Scan for the cell matching the given text and deliver its (x, y) coordinate at center. 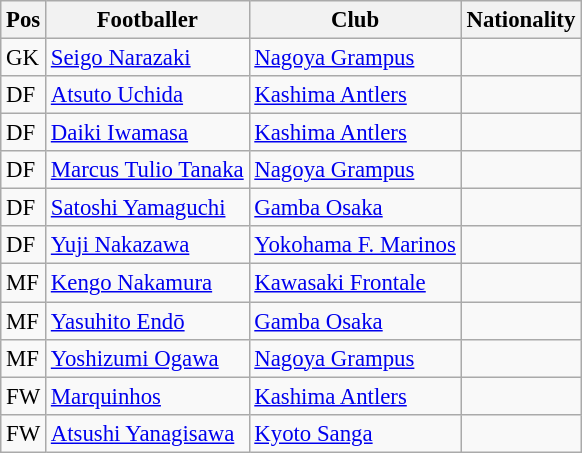
Marcus Tulio Tanaka (148, 170)
GK (24, 58)
Yuji Nakazawa (148, 245)
Club (355, 20)
Yoshizumi Ogawa (148, 358)
Daiki Iwamasa (148, 133)
Kengo Nakamura (148, 283)
Atsuto Uchida (148, 95)
Footballer (148, 20)
Nationality (520, 20)
Yasuhito Endō (148, 321)
Satoshi Yamaguchi (148, 208)
Yokohama F. Marinos (355, 245)
Pos (24, 20)
Seigo Narazaki (148, 58)
Marquinhos (148, 396)
Kyoto Sanga (355, 433)
Kawasaki Frontale (355, 283)
Atsushi Yanagisawa (148, 433)
